Provide the (x, y) coordinate of the cell's center where the given text is located.  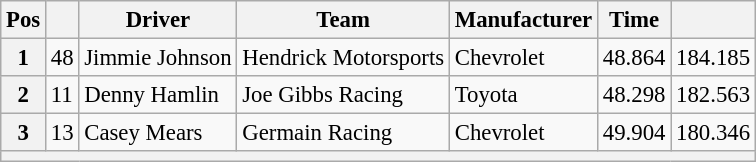
182.563 (714, 95)
3 (24, 133)
1 (24, 58)
184.185 (714, 58)
Jimmie Johnson (158, 58)
180.346 (714, 133)
Driver (158, 20)
Casey Mears (158, 133)
2 (24, 95)
Joe Gibbs Racing (343, 95)
13 (62, 133)
Germain Racing (343, 133)
Toyota (523, 95)
11 (62, 95)
Team (343, 20)
Hendrick Motorsports (343, 58)
Manufacturer (523, 20)
49.904 (634, 133)
48 (62, 58)
Denny Hamlin (158, 95)
Time (634, 20)
48.864 (634, 58)
Pos (24, 20)
48.298 (634, 95)
